Capture the cell that displays the provided text and extract its (x, y) central coordinate. 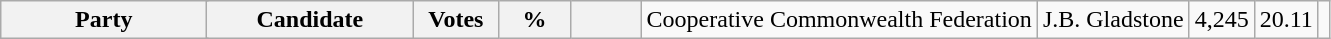
Party (104, 20)
% (534, 20)
Cooperative Commonwealth Federation (839, 20)
4,245 (1222, 20)
Candidate (310, 20)
J.B. Gladstone (1113, 20)
20.11 (1286, 20)
Votes (456, 20)
